Extract the [X, Y] coordinate from the center of the cell holding the provided text.  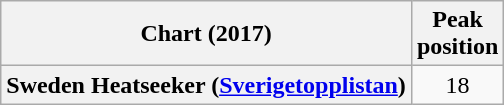
18 [457, 85]
Chart (2017) [206, 34]
Peakposition [457, 34]
Sweden Heatseeker (Sverigetopplistan) [206, 85]
